Detect which cell encompasses the target text, then output its [x, y] center coordinate. 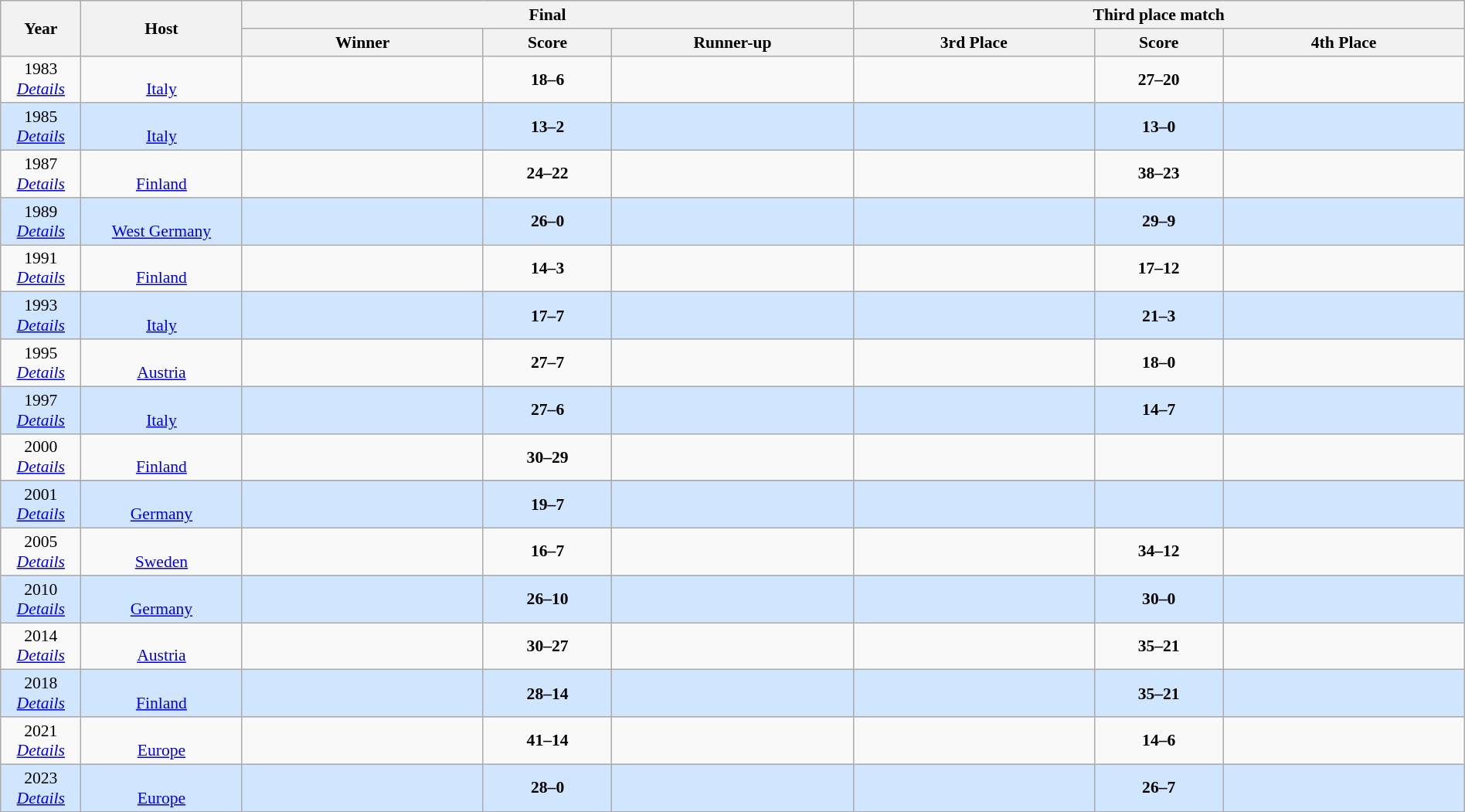
18–6 [547, 79]
2014Details [41, 646]
Year [41, 28]
1987Details [41, 175]
2001Details [41, 505]
Runner-up [732, 42]
13–2 [547, 127]
14–7 [1159, 409]
1991 Details [41, 269]
27–20 [1159, 79]
30–0 [1159, 600]
28–14 [547, 694]
2021Details [41, 740]
3rd Place [974, 42]
34–12 [1159, 552]
West Germany [161, 221]
4th Place [1344, 42]
26–7 [1159, 788]
28–0 [547, 788]
27–6 [547, 409]
41–14 [547, 740]
29–9 [1159, 221]
1997 Details [41, 409]
19–7 [547, 505]
2023Details [41, 788]
30–27 [547, 646]
13–0 [1159, 127]
17–12 [1159, 269]
21–3 [1159, 315]
2018Details [41, 694]
Third place match [1159, 15]
26–10 [547, 600]
16–7 [547, 552]
1985 Details [41, 127]
18–0 [1159, 363]
1989 Details [41, 221]
1983Details [41, 79]
14–3 [547, 269]
2005 Details [41, 552]
30–29 [547, 457]
Winner [362, 42]
27–7 [547, 363]
24–22 [547, 175]
14–6 [1159, 740]
Final [547, 15]
17–7 [547, 315]
Sweden [161, 552]
26–0 [547, 221]
Host [161, 28]
2000Details [41, 457]
1995 Details [41, 363]
1993 Details [41, 315]
2010 Details [41, 600]
38–23 [1159, 175]
